Find where the given text appears and provide that cell's center as (X, Y) coordinate. 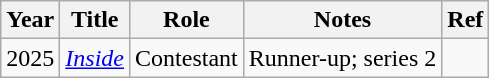
Runner-up; series 2 (342, 58)
Title (95, 20)
Contestant (187, 58)
Role (187, 20)
2025 (30, 58)
Year (30, 20)
Inside (95, 58)
Ref (466, 20)
Notes (342, 20)
